Determine the [X, Y] coordinate at the center of the cell enclosing the given text.  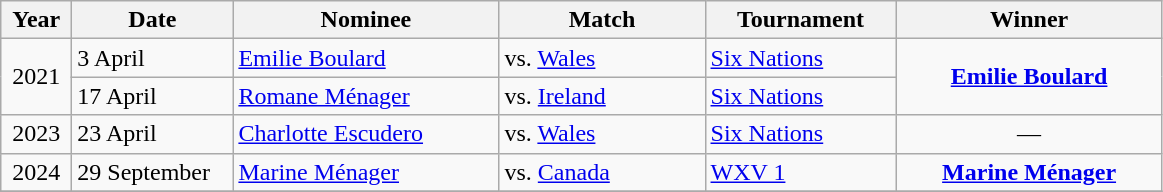
23 April [152, 134]
Romane Ménager [366, 96]
2023 [36, 134]
WXV 1 [800, 172]
Nominee [366, 20]
2024 [36, 172]
17 April [152, 96]
2021 [36, 77]
vs. Ireland [602, 96]
vs. Canada [602, 172]
Year [36, 20]
3 April [152, 58]
— [1029, 134]
29 September [152, 172]
Charlotte Escudero [366, 134]
Tournament [800, 20]
Date [152, 20]
Winner [1029, 20]
Match [602, 20]
